Identify which cell holds the provided text, then report its [x, y] central coordinate. 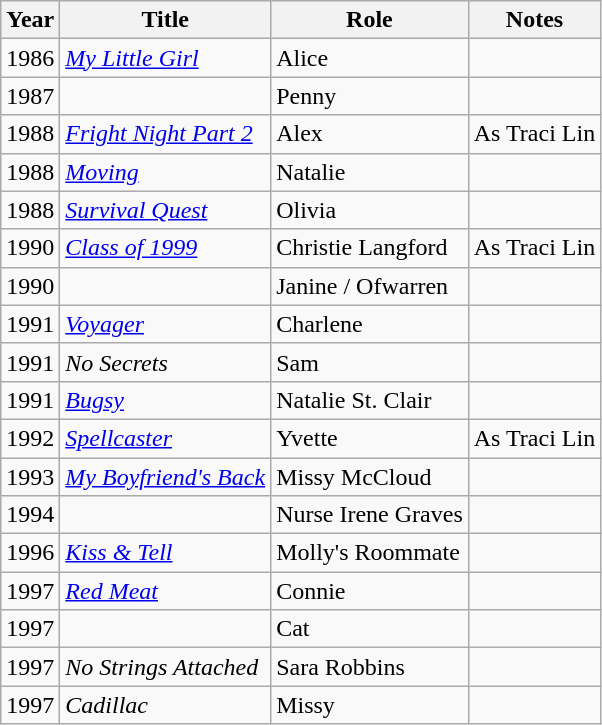
Class of 1999 [166, 248]
Connie [370, 591]
Charlene [370, 324]
1992 [30, 438]
Role [370, 20]
Christie Langford [370, 248]
Janine / Ofwarren [370, 286]
Cat [370, 629]
Alex [370, 134]
Sam [370, 362]
Year [30, 20]
Fright Night Part 2 [166, 134]
Alice [370, 58]
Penny [370, 96]
Moving [166, 172]
Survival Quest [166, 210]
No Strings Attached [166, 667]
Yvette [370, 438]
Nurse Irene Graves [370, 515]
Missy [370, 705]
Spellcaster [166, 438]
Missy McCloud [370, 477]
Bugsy [166, 400]
My Little Girl [166, 58]
No Secrets [166, 362]
Cadillac [166, 705]
Natalie [370, 172]
Red Meat [166, 591]
Kiss & Tell [166, 553]
Olivia [370, 210]
Sara Robbins [370, 667]
Voyager [166, 324]
1986 [30, 58]
1993 [30, 477]
My Boyfriend's Back [166, 477]
1996 [30, 553]
1987 [30, 96]
Notes [534, 20]
1994 [30, 515]
Molly's Roommate [370, 553]
Title [166, 20]
Natalie St. Clair [370, 400]
